Determine the (X, Y) coordinate at the center of the cell enclosing the given text.  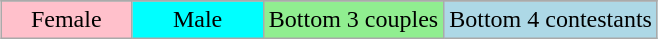
Female (66, 20)
Male (198, 20)
Bottom 3 couples (353, 20)
Bottom 4 contestants (551, 20)
